Output the (X, Y) coordinate of the center of the cell containing the given text.  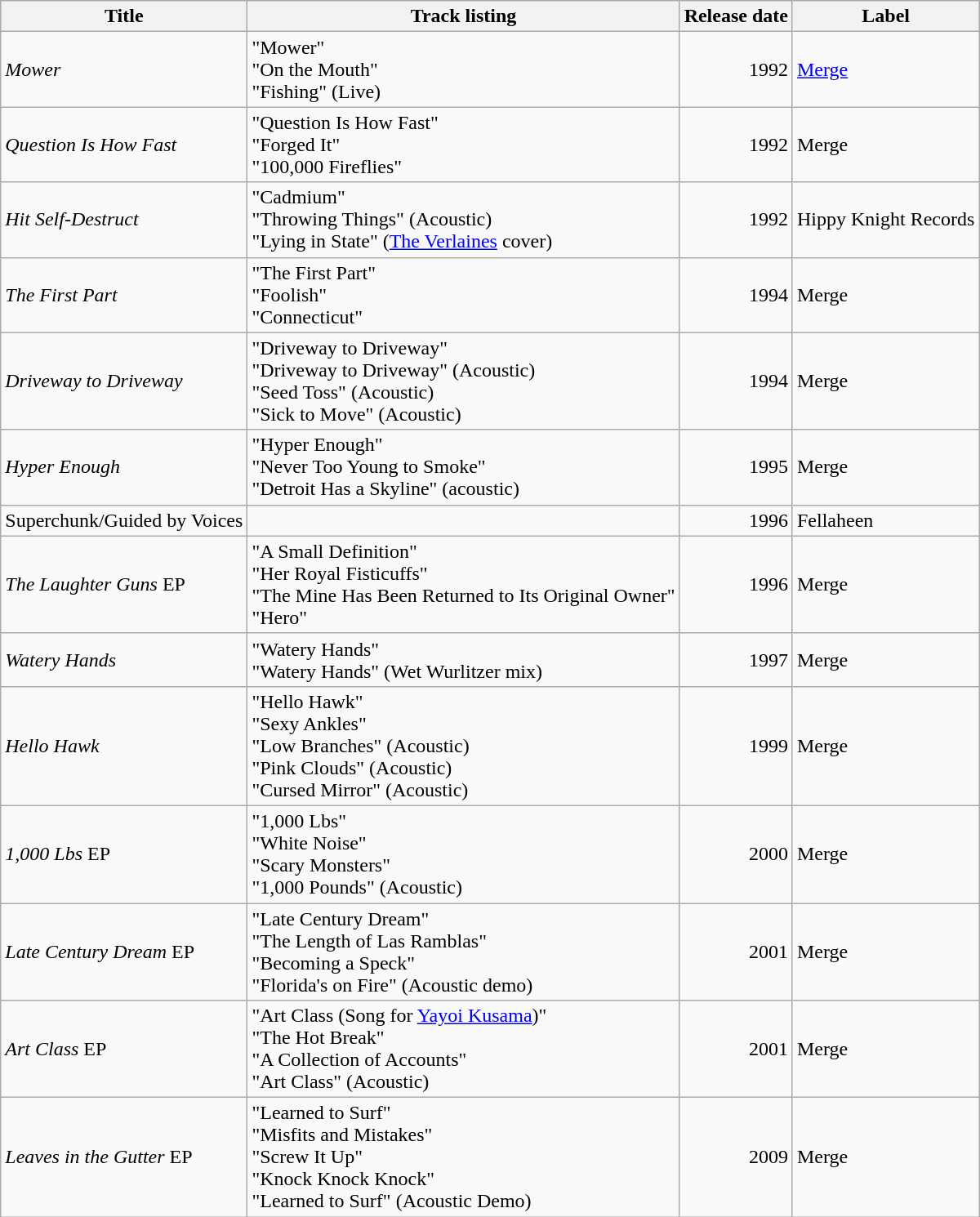
"Driveway to Driveway""Driveway to Driveway" (Acoustic)"Seed Toss" (Acoustic)"Sick to Move" (Acoustic) (464, 381)
Track listing (464, 16)
Art Class EP (124, 1049)
"Late Century Dream""The Length of Las Ramblas""Becoming a Speck""Florida's on Fire" (Acoustic demo) (464, 952)
Leaves in the Gutter EP (124, 1157)
"Hyper Enough""Never Too Young to Smoke""Detroit Has a Skyline" (acoustic) (464, 467)
Mower (124, 69)
Driveway to Driveway (124, 381)
Hyper Enough (124, 467)
2009 (736, 1157)
The First Part (124, 295)
"Mower""On the Mouth""Fishing" (Live) (464, 69)
"Cadmium""Throwing Things" (Acoustic)"Lying in State" (The Verlaines cover) (464, 220)
Fellaheen (885, 520)
1,000 Lbs EP (124, 854)
"A Small Definition""Her Royal Fisticuffs""The Mine Has Been Returned to Its Original Owner""Hero" (464, 585)
1999 (736, 746)
"Learned to Surf""Misfits and Mistakes""Screw It Up""Knock Knock Knock""Learned to Surf" (Acoustic Demo) (464, 1157)
Question Is How Fast (124, 145)
Late Century Dream EP (124, 952)
"Art Class (Song for Yayoi Kusama)""The Hot Break""A Collection of Accounts""Art Class" (Acoustic) (464, 1049)
1995 (736, 467)
The Laughter Guns EP (124, 585)
"Question Is How Fast""Forged It""100,000 Fireflies" (464, 145)
"1,000 Lbs""White Noise""Scary Monsters""1,000 Pounds" (Acoustic) (464, 854)
2000 (736, 854)
Release date (736, 16)
Superchunk/Guided by Voices (124, 520)
1997 (736, 660)
"Hello Hawk""Sexy Ankles""Low Branches" (Acoustic)"Pink Clouds" (Acoustic)"Cursed Mirror" (Acoustic) (464, 746)
Watery Hands (124, 660)
Title (124, 16)
"Watery Hands""Watery Hands" (Wet Wurlitzer mix) (464, 660)
Label (885, 16)
Hello Hawk (124, 746)
"The First Part""Foolish""Connecticut" (464, 295)
Hit Self-Destruct (124, 220)
Hippy Knight Records (885, 220)
